Scan for the cell matching the given text and deliver its (X, Y) coordinate at center. 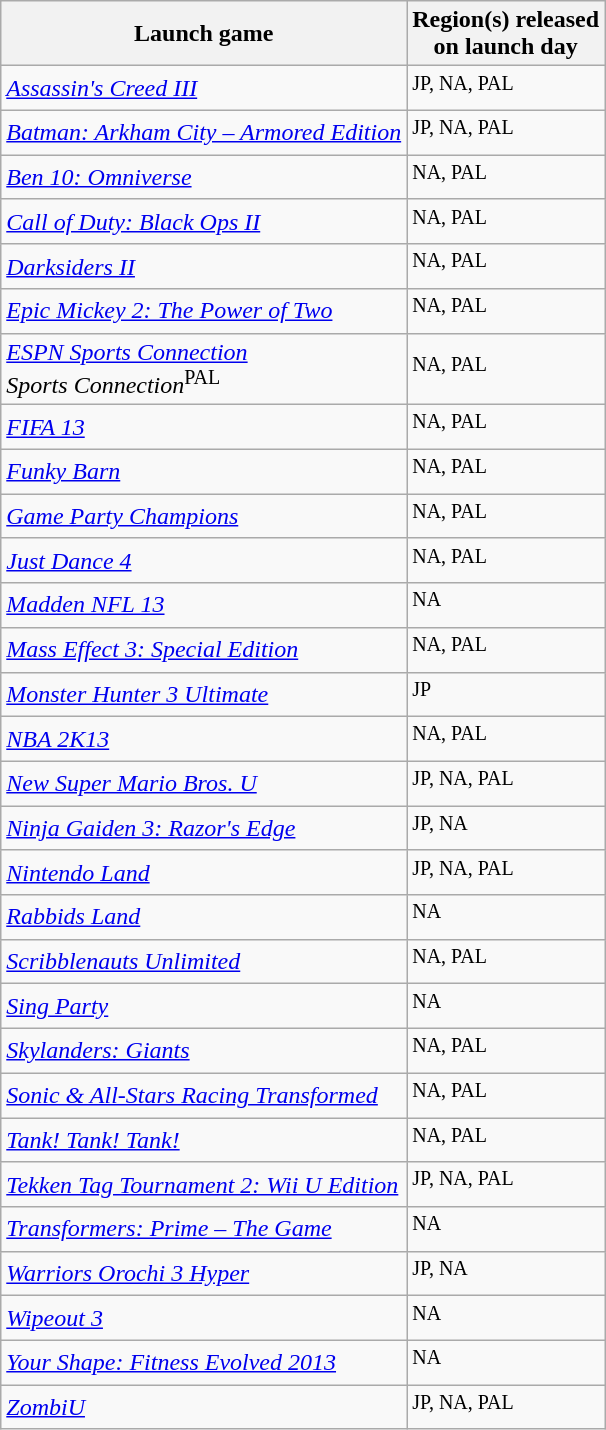
Tank! Tank! Tank! (204, 1140)
Region(s) releasedon launch day (506, 34)
Warriors Orochi 3 Hyper (204, 1274)
Game Party Champions (204, 516)
Call of Duty: Black Ops II (204, 222)
Darksiders II (204, 266)
Tekken Tag Tournament 2: Wii U Edition (204, 1184)
Assassin's Creed III (204, 88)
Mass Effect 3: Special Edition (204, 650)
Sing Party (204, 1006)
Sonic & All-Stars Racing Transformed (204, 1096)
Nintendo Land (204, 872)
Rabbids Land (204, 918)
Skylanders: Giants (204, 1050)
Your Shape: Fitness Evolved 2013 (204, 1362)
ESPN Sports ConnectionSports ConnectionPAL (204, 369)
Batman: Arkham City – Armored Edition (204, 132)
Monster Hunter 3 Ultimate (204, 694)
NBA 2K13 (204, 740)
Ninja Gaiden 3: Razor's Edge (204, 828)
Just Dance 4 (204, 560)
Madden NFL 13 (204, 606)
FIFA 13 (204, 428)
JP (506, 694)
Wipeout 3 (204, 1318)
Funky Barn (204, 472)
New Super Mario Bros. U (204, 784)
Scribblenauts Unlimited (204, 962)
Launch game (204, 34)
Transformers: Prime – The Game (204, 1230)
Epic Mickey 2: The Power of Two (204, 312)
ZombiU (204, 1408)
Ben 10: Omniverse (204, 178)
